Provide the (X, Y) coordinate of the cell's center where the given text is located.  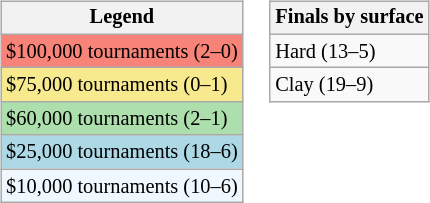
Clay (19–9) (349, 85)
Legend (122, 18)
$60,000 tournaments (2–1) (122, 119)
$25,000 tournaments (18–6) (122, 152)
$10,000 tournaments (10–6) (122, 186)
$100,000 tournaments (2–0) (122, 51)
Finals by surface (349, 18)
Hard (13–5) (349, 51)
$75,000 tournaments (0–1) (122, 85)
